Determine the (X, Y) coordinate at the center of the cell enclosing the given text.  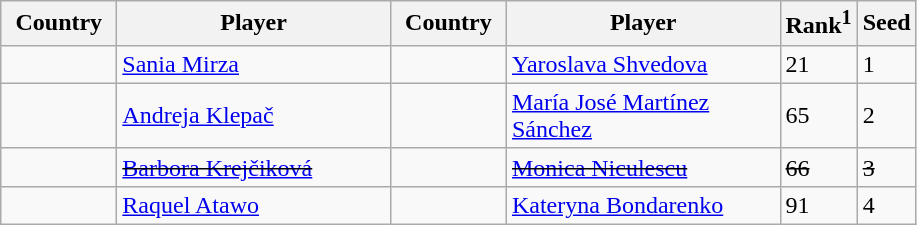
Sania Mirza (254, 64)
Barbora Krejčiková (254, 167)
Rank1 (818, 24)
Monica Niculescu (643, 167)
66 (818, 167)
Andreja Klepač (254, 116)
4 (886, 205)
María José Martínez Sánchez (643, 116)
21 (818, 64)
Raquel Atawo (254, 205)
Seed (886, 24)
2 (886, 116)
1 (886, 64)
65 (818, 116)
3 (886, 167)
91 (818, 205)
Kateryna Bondarenko (643, 205)
Yaroslava Shvedova (643, 64)
